Identify which cell holds the provided text, then report its (X, Y) central coordinate. 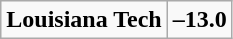
Louisiana Tech (84, 19)
–13.0 (200, 19)
